Output the (X, Y) coordinate of the center of the cell containing the given text.  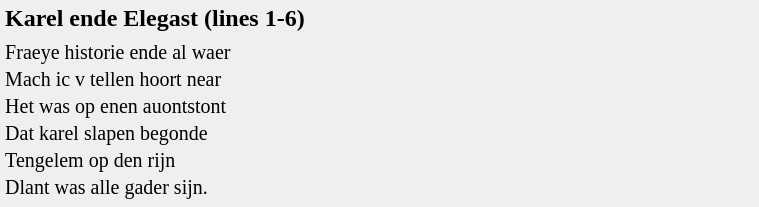
Karel ende Elegast (lines 1-6) (380, 18)
